Extract the (X, Y) coordinate from the center of the cell holding the provided text.  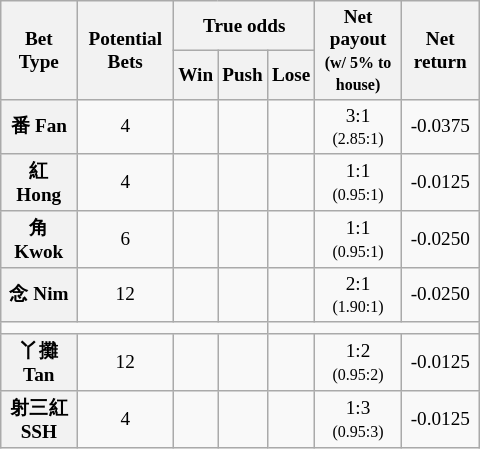
True odds (244, 26)
Net payout(w/ 5% to house) (358, 50)
Win (196, 75)
紅 Hong (39, 182)
6 (126, 240)
射三紅 SSH (39, 420)
番 Fan (39, 127)
Net return (440, 50)
角 Kwok (39, 240)
Potential Bets (126, 50)
3:1(2.85:1) (358, 127)
Push (243, 75)
Bet Type (39, 50)
2:1(1.90:1) (358, 295)
1:2(0.95:2) (358, 362)
1:3(0.95:3) (358, 420)
Lose (291, 75)
念 Nim (39, 295)
丫攤 Tan (39, 362)
-0.0375 (440, 127)
